Extract the [X, Y] coordinate from the center of the cell holding the provided text.  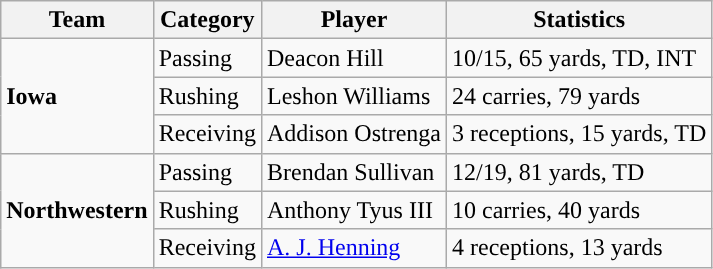
10/15, 65 yards, TD, INT [580, 58]
Deacon Hill [354, 58]
4 receptions, 13 yards [580, 248]
Leshon Williams [354, 96]
Brendan Sullivan [354, 172]
Anthony Tyus III [354, 210]
A. J. Henning [354, 248]
Iowa [77, 96]
Northwestern [77, 210]
Team [77, 20]
Category [207, 20]
Statistics [580, 20]
10 carries, 40 yards [580, 210]
Player [354, 20]
24 carries, 79 yards [580, 96]
3 receptions, 15 yards, TD [580, 134]
Addison Ostrenga [354, 134]
12/19, 81 yards, TD [580, 172]
